Locate the cell with the specified text and output its (x, y) center coordinate. 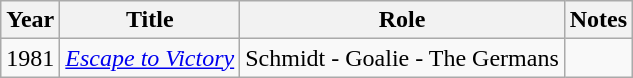
Notes (598, 20)
Role (402, 20)
1981 (30, 58)
Escape to Victory (150, 58)
Year (30, 20)
Schmidt - Goalie - The Germans (402, 58)
Title (150, 20)
